Provide the [x, y] coordinate of the cell's center where the given text is located.  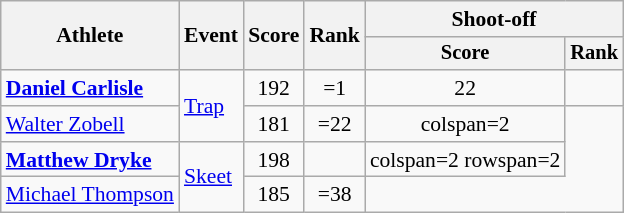
Daniel Carlisle [90, 88]
colspan=2 rowspan=2 [466, 160]
Event [211, 36]
22 [466, 88]
Athlete [90, 36]
185 [274, 195]
=22 [334, 124]
Michael Thompson [90, 195]
Matthew Dryke [90, 160]
colspan=2 [466, 124]
Trap [211, 106]
Walter Zobell [90, 124]
192 [274, 88]
Skeet [211, 178]
Shoot-off [494, 19]
=38 [334, 195]
181 [274, 124]
=1 [334, 88]
198 [274, 160]
